Pinpoint the cell where the given text exists, returning its [X, Y] midpoint coordinate. 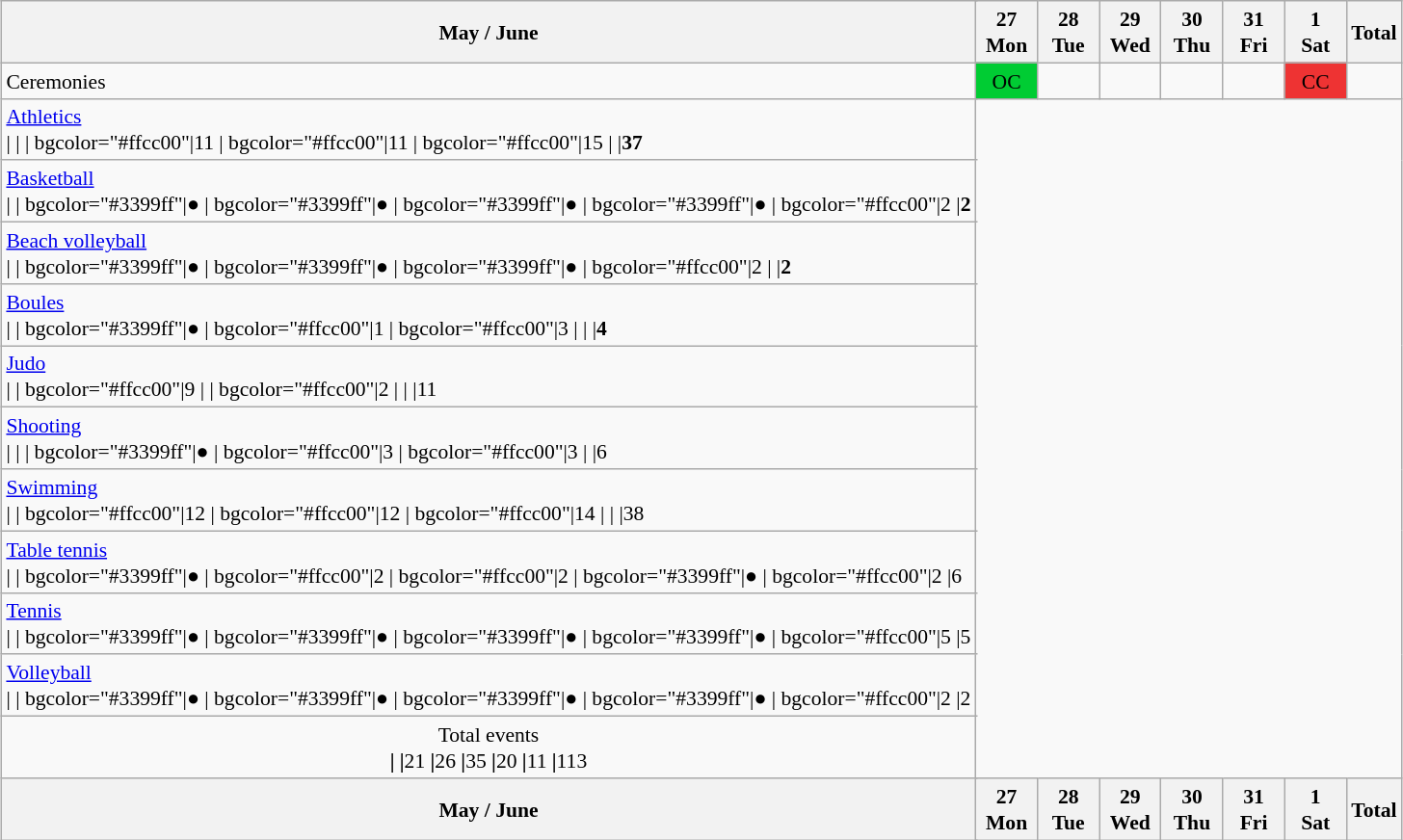
Boules| | bgcolor="#3399ff"|● | bgcolor="#ffcc00"|1 | bgcolor="#ffcc00"|3 | | |4 [488, 314]
Ceremonies [488, 81]
Swimming| | bgcolor="#ffcc00"|12 | bgcolor="#ffcc00"|12 | bgcolor="#ffcc00"|14 | | |38 [488, 500]
Beach volleyball| | bgcolor="#3399ff"|● | bgcolor="#3399ff"|● | bgcolor="#3399ff"|● | bgcolor="#ffcc00"|2 | |2 [488, 252]
Table tennis| | bgcolor="#3399ff"|● | bgcolor="#ffcc00"|2 | bgcolor="#ffcc00"|2 | bgcolor="#3399ff"|● | bgcolor="#ffcc00"|2 |6 [488, 562]
Basketball| | bgcolor="#3399ff"|● | bgcolor="#3399ff"|● | bgcolor="#3399ff"|● | bgcolor="#3399ff"|● | bgcolor="#ffcc00"|2 |2 [488, 191]
Judo| | bgcolor="#ffcc00"|9 | | bgcolor="#ffcc00"|2 | | |11 [488, 376]
Shooting| | | bgcolor="#3399ff"|● | bgcolor="#ffcc00"|3 | bgcolor="#ffcc00"|3 | |6 [488, 438]
CC [1315, 81]
Total events| |21 |26 |35 |20 |11 |113 [488, 747]
Volleyball| | bgcolor="#3399ff"|● | bgcolor="#3399ff"|● | bgcolor="#3399ff"|● | bgcolor="#3399ff"|● | bgcolor="#ffcc00"|2 |2 [488, 685]
Athletics| | | bgcolor="#ffcc00"|11 | bgcolor="#ffcc00"|11 | bgcolor="#ffcc00"|15 | |37 [488, 129]
Tennis| | bgcolor="#3399ff"|● | bgcolor="#3399ff"|● | bgcolor="#3399ff"|● | bgcolor="#3399ff"|● | bgcolor="#ffcc00"|5 |5 [488, 623]
OC [1007, 81]
